Identify which cell holds the provided text, then report its [X, Y] central coordinate. 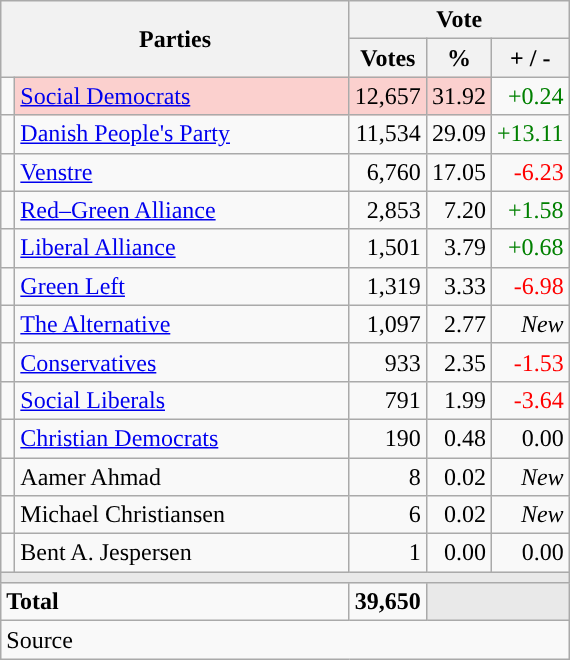
Danish People's Party [182, 134]
Aamer Ahmad [182, 477]
+ / - [530, 58]
1,501 [388, 248]
% [458, 58]
29.09 [458, 134]
1 [388, 553]
+1.58 [530, 210]
933 [388, 362]
11,534 [388, 134]
Social Liberals [182, 400]
+13.11 [530, 134]
Total [176, 602]
Venstre [182, 172]
Red–Green Alliance [182, 210]
Source [285, 640]
12,657 [388, 96]
The Alternative [182, 324]
3.33 [458, 286]
-3.64 [530, 400]
791 [388, 400]
3.79 [458, 248]
1,319 [388, 286]
17.05 [458, 172]
Conservatives [182, 362]
-1.53 [530, 362]
8 [388, 477]
2.35 [458, 362]
+0.68 [530, 248]
1.99 [458, 400]
Social Democrats [182, 96]
Parties [176, 39]
0.48 [458, 438]
7.20 [458, 210]
Michael Christiansen [182, 515]
1,097 [388, 324]
Green Left [182, 286]
6 [388, 515]
31.92 [458, 96]
2,853 [388, 210]
Christian Democrats [182, 438]
Liberal Alliance [182, 248]
2.77 [458, 324]
190 [388, 438]
39,650 [388, 602]
-6.23 [530, 172]
Bent A. Jespersen [182, 553]
-6.98 [530, 286]
Vote [459, 20]
6,760 [388, 172]
Votes [388, 58]
+0.24 [530, 96]
